For the text-containing cell, return its midpoint in [X, Y] coordinate format. 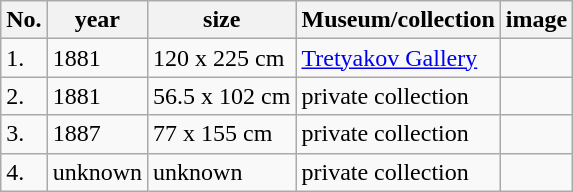
image [536, 20]
Museum/collection [398, 20]
4. [24, 172]
size [222, 20]
Tretyakov Gallery [398, 58]
year [97, 20]
56.5 x 102 cm [222, 96]
2. [24, 96]
3. [24, 134]
120 x 225 cm [222, 58]
No. [24, 20]
1. [24, 58]
77 x 155 cm [222, 134]
1887 [97, 134]
